Capture the cell that displays the provided text and extract its [X, Y] central coordinate. 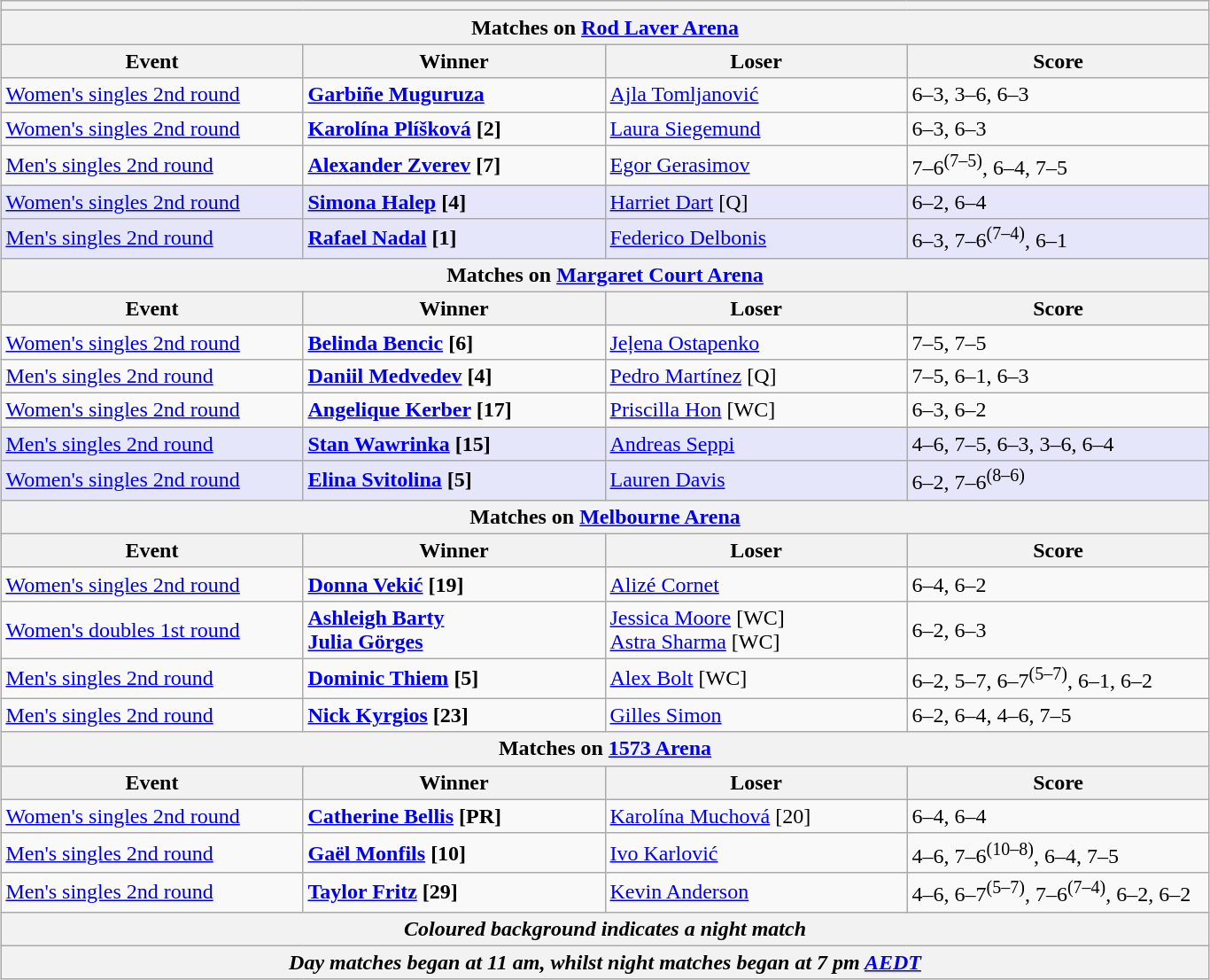
Andreas Seppi [756, 444]
Laura Siegemund [756, 128]
Jeļena Ostapenko [756, 342]
Matches on Melbourne Arena [605, 517]
Daniil Medvedev [4] [454, 376]
6–2, 6–4, 4–6, 7–5 [1058, 715]
Karolína Plíšková [2] [454, 128]
Simona Halep [4] [454, 202]
Priscilla Hon [WC] [756, 409]
6–3, 6–3 [1058, 128]
Day matches began at 11 am, whilst night matches began at 7 pm AEDT [605, 962]
Coloured background indicates a night match [605, 929]
Ivo Karlović [756, 852]
Nick Kyrgios [23] [454, 715]
Alexander Zverev [7] [454, 165]
Lauren Davis [756, 480]
Stan Wawrinka [15] [454, 444]
Harriet Dart [Q] [756, 202]
Matches on 1573 Arena [605, 749]
6–4, 6–2 [1058, 584]
6–2, 7–6(8–6) [1058, 480]
6–2, 5–7, 6–7(5–7), 6–1, 6–2 [1058, 679]
Pedro Martínez [Q] [756, 376]
6–3, 7–6(7–4), 6–1 [1058, 239]
Karolína Muchová [20] [756, 816]
Dominic Thiem [5] [454, 679]
Donna Vekić [19] [454, 584]
Gilles Simon [756, 715]
Matches on Rod Laver Arena [605, 27]
Egor Gerasimov [756, 165]
7–6(7–5), 6–4, 7–5 [1058, 165]
Angelique Kerber [17] [454, 409]
Gaël Monfils [10] [454, 852]
6–2, 6–3 [1058, 629]
Catherine Bellis [PR] [454, 816]
Ajla Tomljanović [756, 95]
Taylor Fritz [29] [454, 893]
6–3, 3–6, 6–3 [1058, 95]
Ashleigh Barty Julia Görges [454, 629]
6–2, 6–4 [1058, 202]
Alex Bolt [WC] [756, 679]
6–4, 6–4 [1058, 816]
6–3, 6–2 [1058, 409]
Jessica Moore [WC] Astra Sharma [WC] [756, 629]
7–5, 6–1, 6–3 [1058, 376]
4–6, 7–5, 6–3, 3–6, 6–4 [1058, 444]
7–5, 7–5 [1058, 342]
Rafael Nadal [1] [454, 239]
Women's doubles 1st round [152, 629]
Belinda Bencic [6] [454, 342]
Elina Svitolina [5] [454, 480]
Federico Delbonis [756, 239]
Garbiñe Muguruza [454, 95]
4–6, 7–6(10–8), 6–4, 7–5 [1058, 852]
4–6, 6–7(5–7), 7–6(7–4), 6–2, 6–2 [1058, 893]
Kevin Anderson [756, 893]
Matches on Margaret Court Arena [605, 275]
Alizé Cornet [756, 584]
